Determine the (X, Y) coordinate at the center of the cell enclosing the given text.  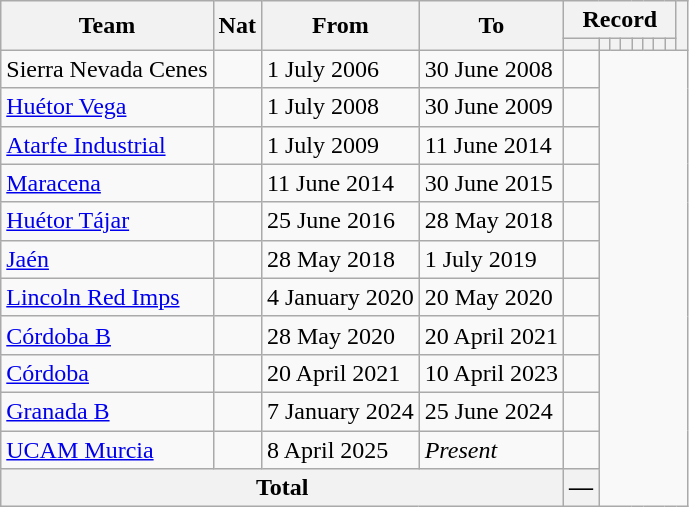
25 June 2024 (491, 411)
To (491, 26)
20 May 2020 (491, 297)
Total (282, 488)
Atarfe Industrial (107, 145)
From (340, 26)
Nat (237, 26)
— (582, 488)
28 May 2020 (340, 335)
Team (107, 26)
Huétor Vega (107, 107)
UCAM Murcia (107, 449)
Córdoba B (107, 335)
Record (620, 20)
Huétor Tájar (107, 221)
1 July 2006 (340, 69)
30 June 2008 (491, 69)
1 July 2009 (340, 145)
7 January 2024 (340, 411)
Córdoba (107, 373)
1 July 2019 (491, 259)
30 June 2015 (491, 183)
Granada B (107, 411)
8 April 2025 (340, 449)
Sierra Nevada Cenes (107, 69)
1 July 2008 (340, 107)
Present (491, 449)
Lincoln Red Imps (107, 297)
Maracena (107, 183)
4 January 2020 (340, 297)
10 April 2023 (491, 373)
25 June 2016 (340, 221)
Jaén (107, 259)
30 June 2009 (491, 107)
